Detect which cell encompasses the target text, then output its (x, y) center coordinate. 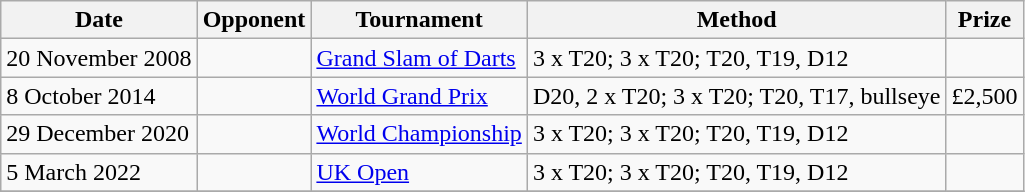
5 March 2022 (99, 172)
29 December 2020 (99, 134)
Method (736, 20)
Opponent (254, 20)
UK Open (419, 172)
20 November 2008 (99, 58)
8 October 2014 (99, 96)
Tournament (419, 20)
Grand Slam of Darts (419, 58)
World Championship (419, 134)
£2,500 (984, 96)
Prize (984, 20)
Date (99, 20)
D20, 2 x T20; 3 x T20; T20, T17, bullseye (736, 96)
World Grand Prix (419, 96)
